Determine the (X, Y) coordinate at the center of the cell enclosing the given text.  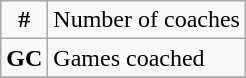
GC (24, 58)
# (24, 20)
Games coached (147, 58)
Number of coaches (147, 20)
